Scan for the cell matching the given text and deliver its (x, y) coordinate at center. 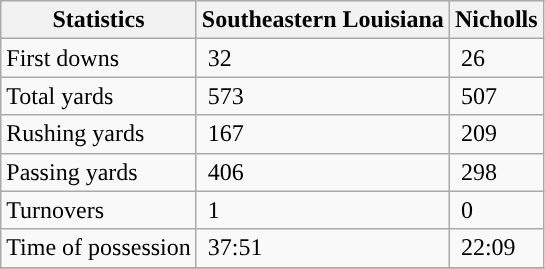
Nicholls (496, 20)
First downs (99, 58)
Passing yards (99, 172)
Statistics (99, 20)
167 (322, 134)
Southeastern Louisiana (322, 20)
Turnovers (99, 210)
22:09 (496, 248)
0 (496, 210)
26 (496, 58)
1 (322, 210)
32 (322, 58)
298 (496, 172)
Time of possession (99, 248)
406 (322, 172)
507 (496, 96)
37:51 (322, 248)
Rushing yards (99, 134)
Total yards (99, 96)
209 (496, 134)
573 (322, 96)
